Extract the [x, y] coordinate from the center of the cell holding the provided text.  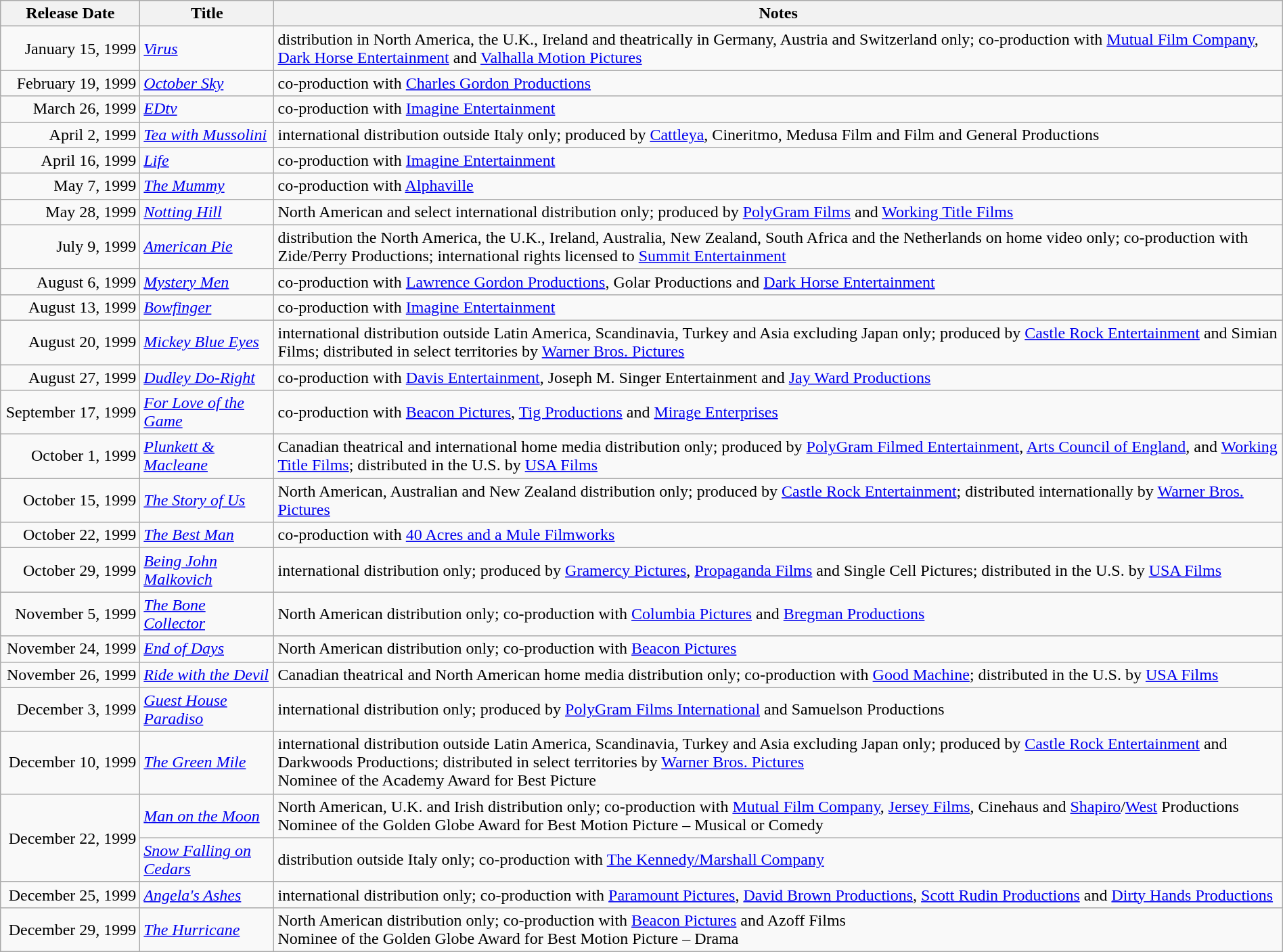
For Love of the Game [207, 413]
Mickey Blue Eyes [207, 342]
May 7, 1999 [70, 186]
international distribution only; produced by PolyGram Films International and Samuelson Productions [778, 709]
The Mummy [207, 186]
The Green Mile [207, 763]
Bowfinger [207, 307]
Release Date [70, 14]
April 16, 1999 [70, 160]
August 13, 1999 [70, 307]
Dudley Do-Right [207, 377]
North American distribution only; co-production with Beacon Pictures and Azoff FilmsNominee of the Golden Globe Award for Best Motion Picture – Drama [778, 930]
March 26, 1999 [70, 109]
October 29, 1999 [70, 570]
Tea with Mussolini [207, 135]
The Best Man [207, 535]
October Sky [207, 83]
August 20, 1999 [70, 342]
Notting Hill [207, 212]
November 5, 1999 [70, 614]
August 27, 1999 [70, 377]
North American distribution only; co-production with Beacon Pictures [778, 649]
co-production with Alphaville [778, 186]
The Story of Us [207, 501]
Man on the Moon [207, 816]
December 29, 1999 [70, 930]
Virus [207, 49]
Being John Malkovich [207, 570]
North American and select international distribution only; produced by PolyGram Films and Working Title Films [778, 212]
international distribution only; co-production with Paramount Pictures, David Brown Productions, Scott Rudin Productions and Dirty Hands Productions [778, 894]
Angela's Ashes [207, 894]
international distribution only; produced by Gramercy Pictures, Propaganda Films and Single Cell Pictures; distributed in the U.S. by USA Films [778, 570]
Canadian theatrical and North American home media distribution only; co-production with Good Machine; distributed in the U.S. by USA Films [778, 675]
co-production with Lawrence Gordon Productions, Golar Productions and Dark Horse Entertainment [778, 281]
December 22, 1999 [70, 838]
co-production with Davis Entertainment, Joseph M. Singer Entertainment and Jay Ward Productions [778, 377]
distribution outside Italy only; co-production with The Kennedy/Marshall Company [778, 859]
co-production with 40 Acres and a Mule Filmworks [778, 535]
Notes [778, 14]
December 3, 1999 [70, 709]
North American distribution only; co-production with Columbia Pictures and Bregman Productions [778, 614]
Snow Falling on Cedars [207, 859]
September 17, 1999 [70, 413]
January 15, 1999 [70, 49]
April 2, 1999 [70, 135]
August 6, 1999 [70, 281]
July 9, 1999 [70, 246]
December 25, 1999 [70, 894]
Guest House Paradiso [207, 709]
February 19, 1999 [70, 83]
November 26, 1999 [70, 675]
American Pie [207, 246]
Mystery Men [207, 281]
EDtv [207, 109]
Ride with the Devil [207, 675]
Title [207, 14]
Life [207, 160]
co-production with Charles Gordon Productions [778, 83]
October 15, 1999 [70, 501]
international distribution outside Italy only; produced by Cattleya, Cineritmo, Medusa Film and Film and General Productions [778, 135]
The Bone Collector [207, 614]
Plunkett & Macleane [207, 456]
The Hurricane [207, 930]
October 22, 1999 [70, 535]
November 24, 1999 [70, 649]
End of Days [207, 649]
October 1, 1999 [70, 456]
May 28, 1999 [70, 212]
co-production with Beacon Pictures, Tig Productions and Mirage Enterprises [778, 413]
December 10, 1999 [70, 763]
